From the cell containing the given text, extract its center point as (X, Y) coordinate. 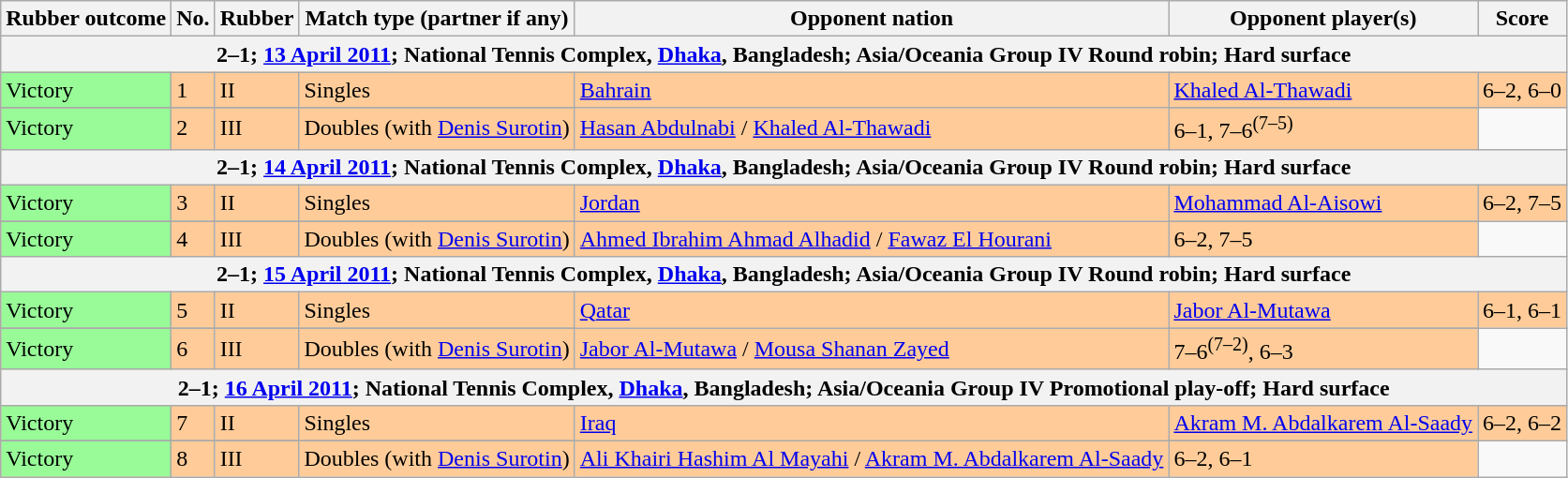
Match type (partner if any) (437, 19)
Qatar (872, 310)
7–6(7–2), 6–3 (1323, 349)
Jordan (872, 203)
Bahrain (872, 90)
Mohammad Al-Aisowi (1323, 203)
Hasan Abdulnabi / Khaled Al-Thawadi (872, 129)
2–1; 15 April 2011; National Tennis Complex, Dhaka, Bangladesh; Asia/Oceania Group IV Round robin; Hard surface (784, 275)
6–2, 6–1 (1323, 458)
Jabor Al-Mutawa / Mousa Shanan Zayed (872, 349)
6–1, 7–6(7–5) (1323, 129)
2 (193, 129)
Rubber (257, 19)
4 (193, 239)
2–1; 14 April 2011; National Tennis Complex, Dhaka, Bangladesh; Asia/Oceania Group IV Round robin; Hard surface (784, 167)
Jabor Al-Mutawa (1323, 310)
Opponent player(s) (1323, 19)
Score (1522, 19)
Opponent nation (872, 19)
1 (193, 90)
Ali Khairi Hashim Al Mayahi / Akram M. Abdalkarem Al-Saady (872, 458)
Iraq (872, 423)
Rubber outcome (86, 19)
6 (193, 349)
5 (193, 310)
Ahmed Ibrahim Ahmad Alhadid / Fawaz El Hourani (872, 239)
3 (193, 203)
6–1, 6–1 (1522, 310)
Khaled Al-Thawadi (1323, 90)
2–1; 16 April 2011; National Tennis Complex, Dhaka, Bangladesh; Asia/Oceania Group IV Promotional play-off; Hard surface (784, 387)
Akram M. Abdalkarem Al-Saady (1323, 423)
6–2, 6–2 (1522, 423)
2–1; 13 April 2011; National Tennis Complex, Dhaka, Bangladesh; Asia/Oceania Group IV Round robin; Hard surface (784, 54)
No. (193, 19)
7 (193, 423)
6–2, 6–0 (1522, 90)
8 (193, 458)
